Pinpoint the cell where the given text exists, returning its (X, Y) midpoint coordinate. 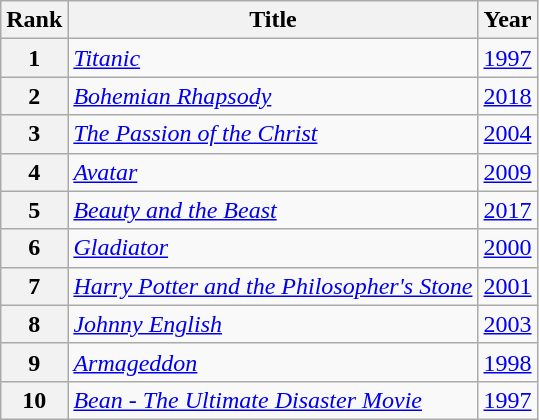
Titanic (273, 58)
Armageddon (273, 362)
2 (34, 96)
6 (34, 248)
2009 (508, 172)
2004 (508, 134)
1 (34, 58)
5 (34, 210)
7 (34, 286)
Bean - The Ultimate Disaster Movie (273, 400)
Bohemian Rhapsody (273, 96)
The Passion of the Christ (273, 134)
Harry Potter and the Philosopher's Stone (273, 286)
2000 (508, 248)
4 (34, 172)
8 (34, 324)
3 (34, 134)
1998 (508, 362)
Avatar (273, 172)
Gladiator (273, 248)
9 (34, 362)
2018 (508, 96)
10 (34, 400)
Title (273, 20)
2003 (508, 324)
Rank (34, 20)
2001 (508, 286)
2017 (508, 210)
Year (508, 20)
Beauty and the Beast (273, 210)
Johnny English (273, 324)
